For the text-containing cell, return its midpoint in (x, y) coordinate format. 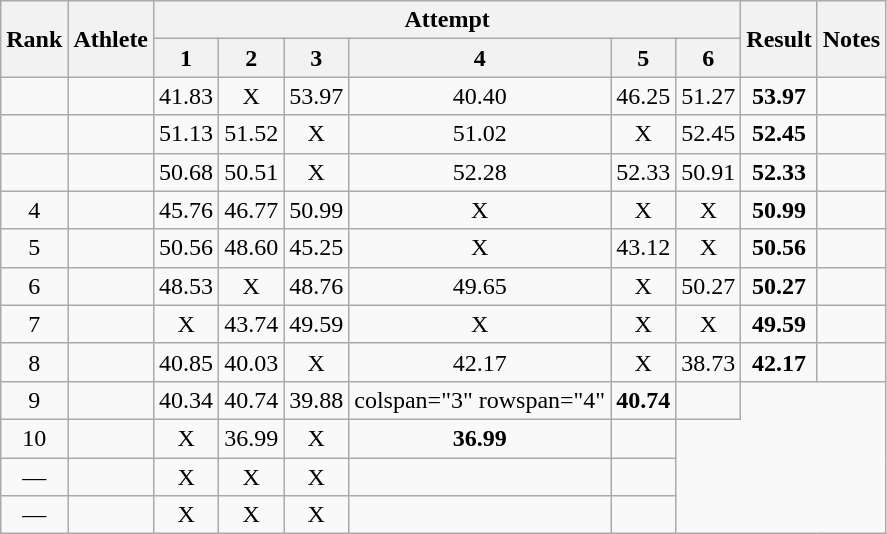
Notes (851, 39)
46.25 (644, 96)
8 (34, 362)
Attempt (448, 20)
2 (252, 58)
41.83 (186, 96)
50.68 (186, 172)
38.73 (708, 362)
51.13 (186, 134)
51.27 (708, 96)
7 (34, 324)
50.51 (252, 172)
40.40 (480, 96)
9 (34, 400)
45.76 (186, 210)
Result (779, 39)
3 (316, 58)
Athlete (111, 39)
40.34 (186, 400)
49.65 (480, 286)
48.76 (316, 286)
50.91 (708, 172)
52.28 (480, 172)
colspan="3" rowspan="4" (480, 400)
40.85 (186, 362)
45.25 (316, 248)
43.12 (644, 248)
48.60 (252, 248)
40.03 (252, 362)
43.74 (252, 324)
51.02 (480, 134)
51.52 (252, 134)
48.53 (186, 286)
1 (186, 58)
46.77 (252, 210)
39.88 (316, 400)
10 (34, 438)
Rank (34, 39)
